Find where the given text appears and provide that cell's center as [X, Y] coordinate. 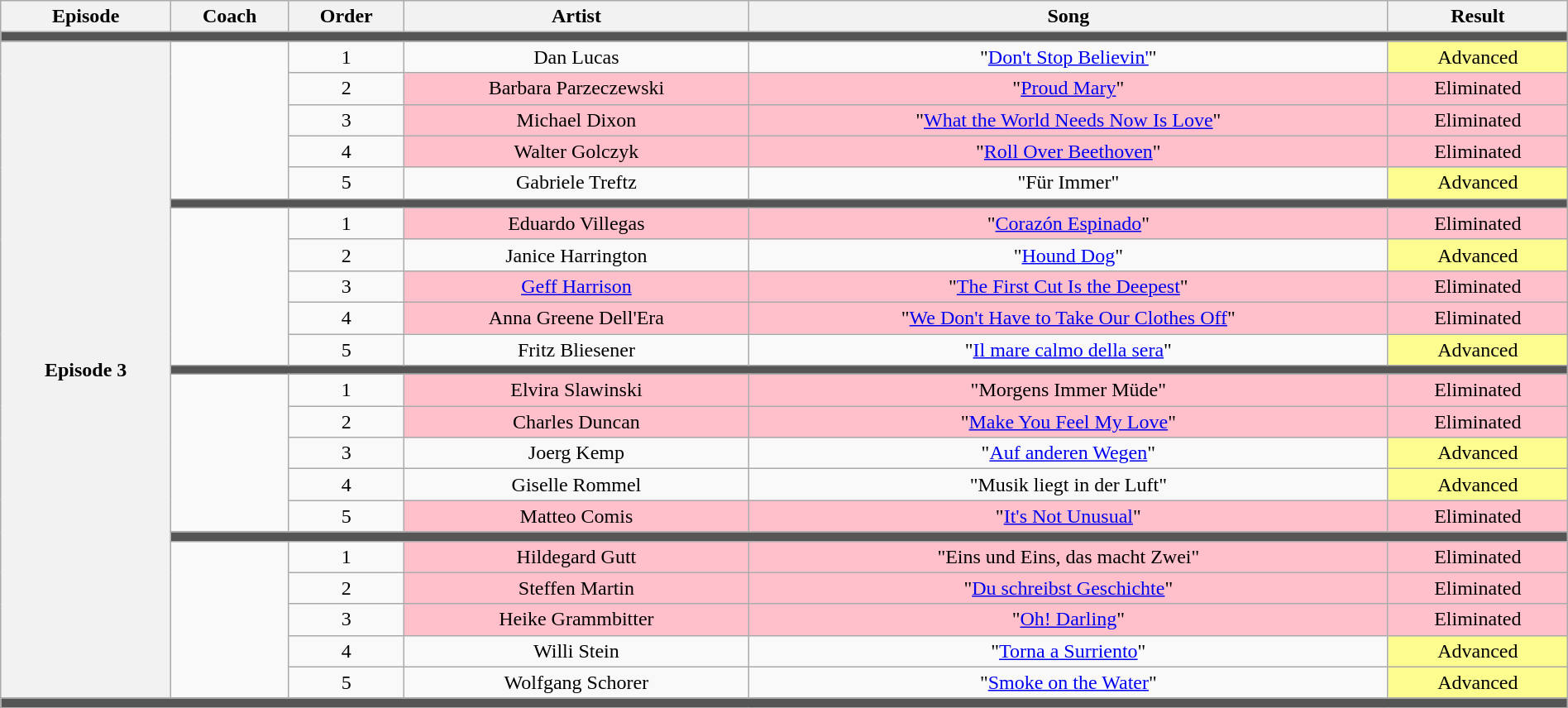
"Du schreibst Geschichte" [1068, 588]
"The First Cut Is the Deepest" [1068, 286]
Episode [86, 17]
"Hound Dog" [1068, 255]
Matteo Comis [577, 516]
"Oh! Darling" [1068, 619]
Elvira Slawinski [577, 390]
Song [1068, 17]
"Smoke on the Water" [1068, 682]
"Make You Feel My Love" [1068, 422]
Hildegard Gutt [577, 557]
Charles Duncan [577, 422]
Anna Greene Dell'Era [577, 318]
Heike Grammbitter [577, 619]
Result [1477, 17]
Walter Golczyk [577, 151]
"Proud Mary" [1068, 88]
"Corazón Espinado" [1068, 223]
"Torna a Surriento" [1068, 651]
Wolfgang Schorer [577, 682]
"Morgens Immer Müde" [1068, 390]
"What the World Needs Now Is Love" [1068, 120]
Willi Stein [577, 651]
Michael Dixon [577, 120]
Giselle Rommel [577, 485]
"Il mare calmo della sera" [1068, 350]
Coach [229, 17]
"Roll Over Beethoven" [1068, 151]
Artist [577, 17]
Order [347, 17]
Geff Harrison [577, 286]
Joerg Kemp [577, 453]
"Auf anderen Wegen" [1068, 453]
Barbara Parzeczewski [577, 88]
Gabriele Treftz [577, 183]
"Eins und Eins, das macht Zwei" [1068, 557]
Janice Harrington [577, 255]
Eduardo Villegas [577, 223]
Episode 3 [86, 370]
"Musik liegt in der Luft" [1068, 485]
"Für Immer" [1068, 183]
Dan Lucas [577, 57]
"Don't Stop Believin'" [1068, 57]
"It's Not Unusual" [1068, 516]
Steffen Martin [577, 588]
"We Don't Have to Take Our Clothes Off" [1068, 318]
Fritz Bliesener [577, 350]
